Extract the (x, y) coordinate from the center of the cell holding the provided text.  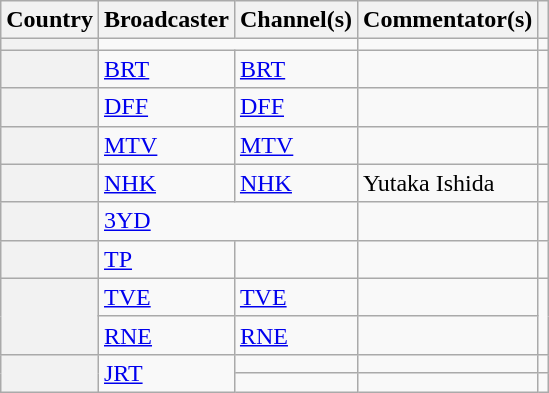
Commentator(s) (448, 20)
Yutaka Ishida (448, 183)
TP (166, 259)
Channel(s) (296, 20)
Country (50, 20)
Broadcaster (166, 20)
JRT (166, 373)
3YD (228, 221)
